Identify which cell holds the provided text, then report its (X, Y) central coordinate. 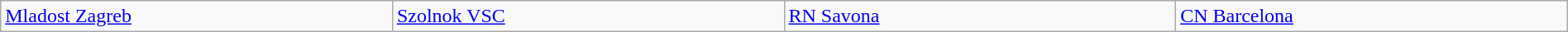
CN Barcelona (1372, 16)
RN Savona (980, 16)
Mladost Zagreb (197, 16)
Szolnok VSC (588, 16)
